Capture the cell that displays the provided text and extract its (x, y) central coordinate. 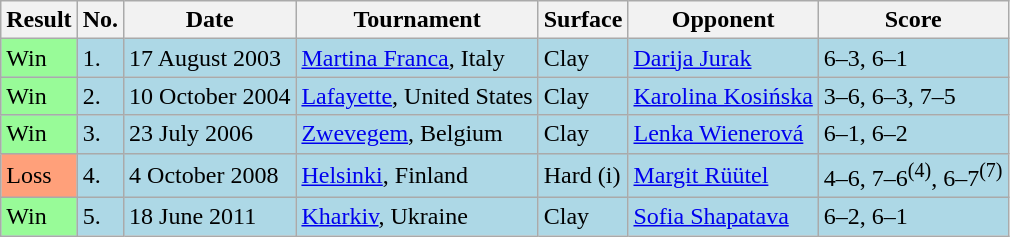
10 October 2004 (210, 96)
Tournament (417, 20)
Lafayette, United States (417, 96)
17 August 2003 (210, 58)
Surface (583, 20)
Sofia Shapatava (723, 217)
Score (913, 20)
Helsinki, Finland (417, 176)
1. (100, 58)
Karolina Kosińska (723, 96)
5. (100, 217)
4–6, 7–6(4), 6–7(7) (913, 176)
No. (100, 20)
4 October 2008 (210, 176)
18 June 2011 (210, 217)
Zwevegem, Belgium (417, 134)
Lenka Wienerová (723, 134)
6–1, 6–2 (913, 134)
3. (100, 134)
3–6, 6–3, 7–5 (913, 96)
Margit Rüütel (723, 176)
Opponent (723, 20)
Hard (i) (583, 176)
23 July 2006 (210, 134)
Date (210, 20)
6–3, 6–1 (913, 58)
4. (100, 176)
2. (100, 96)
Result (39, 20)
Loss (39, 176)
Kharkiv, Ukraine (417, 217)
Martina Franca, Italy (417, 58)
Darija Jurak (723, 58)
6–2, 6–1 (913, 217)
